From the cell containing the given text, extract its center point as [x, y] coordinate. 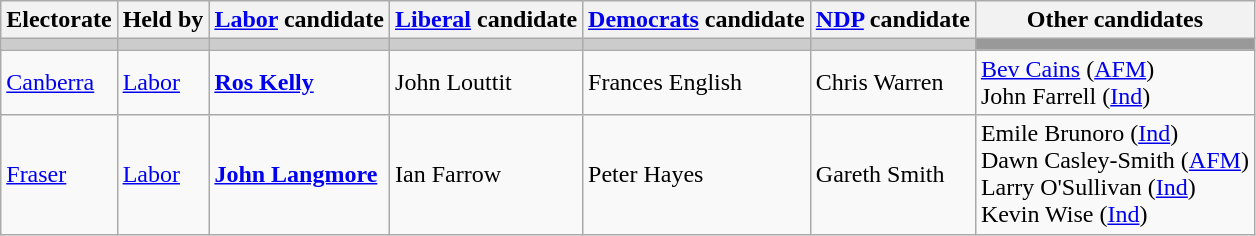
Other candidates [1114, 20]
John Louttit [486, 82]
Frances English [697, 82]
Emile Brunoro (Ind)Dawn Casley-Smith (AFM)Larry O'Sullivan (Ind)Kevin Wise (Ind) [1114, 174]
Fraser [59, 174]
Peter Hayes [697, 174]
Liberal candidate [486, 20]
Chris Warren [892, 82]
Electorate [59, 20]
Ros Kelly [300, 82]
Bev Cains (AFM)John Farrell (Ind) [1114, 82]
John Langmore [300, 174]
Held by [163, 20]
Ian Farrow [486, 174]
NDP candidate [892, 20]
Democrats candidate [697, 20]
Canberra [59, 82]
Labor candidate [300, 20]
Gareth Smith [892, 174]
